Determine the [x, y] coordinate at the center of the cell enclosing the given text.  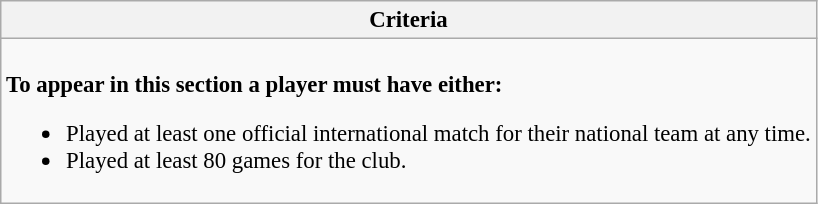
Criteria [408, 20]
